From the cell containing the given text, extract its center point as (x, y) coordinate. 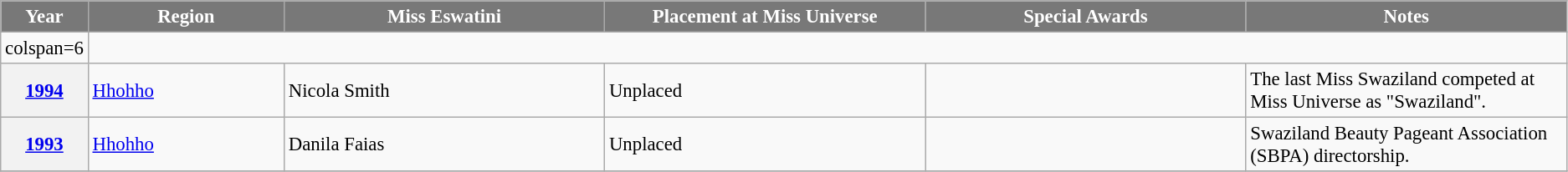
Special Awards (1086, 17)
Swaziland Beauty Pageant Association (SBPA) directorship. (1407, 145)
Placement at Miss Universe (765, 17)
Notes (1407, 17)
The last Miss Swaziland competed at Miss Universe as "Swaziland". (1407, 90)
1994 (44, 90)
Nicola Smith (443, 90)
Danila Faias (443, 145)
colspan=6 (44, 48)
Year (44, 17)
Miss Eswatini (443, 17)
Region (186, 17)
1993 (44, 145)
